Locate the cell with the specified text and output its [x, y] center coordinate. 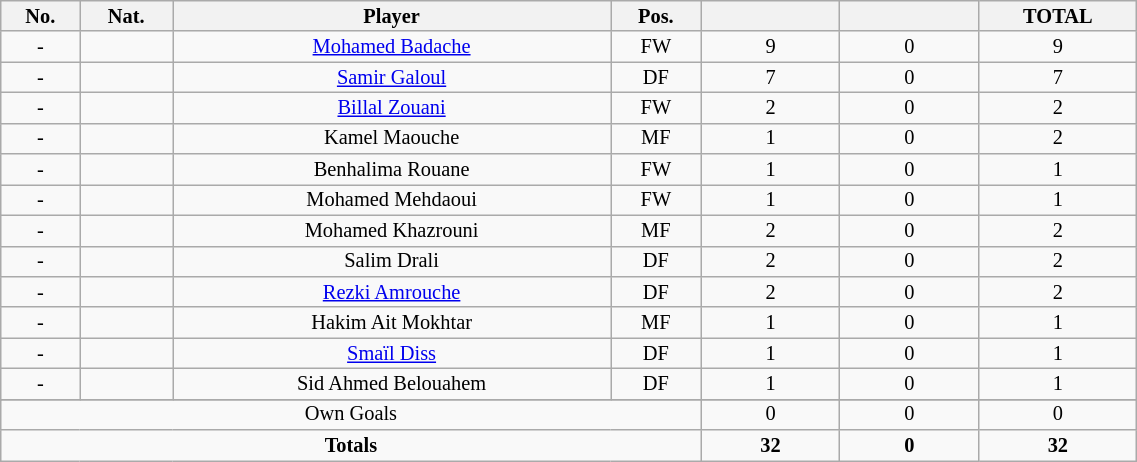
Samir Galoul [392, 78]
TOTAL [1058, 16]
Rezki Amrouche [392, 292]
Hakim Ait Mokhtar [392, 322]
Nat. [126, 16]
Mohamed Badache [392, 46]
Mohamed Khazrouni [392, 230]
Pos. [656, 16]
Own Goals [351, 414]
Smaïl Diss [392, 354]
Player [392, 16]
Sid Ahmed Belouahem [392, 384]
Salim Drali [392, 262]
Totals [351, 446]
Mohamed Mehdaoui [392, 200]
Billal Zouani [392, 108]
Kamel Maouche [392, 138]
Benhalima Rouane [392, 170]
No. [40, 16]
